Pinpoint the cell where the given text exists, returning its (X, Y) midpoint coordinate. 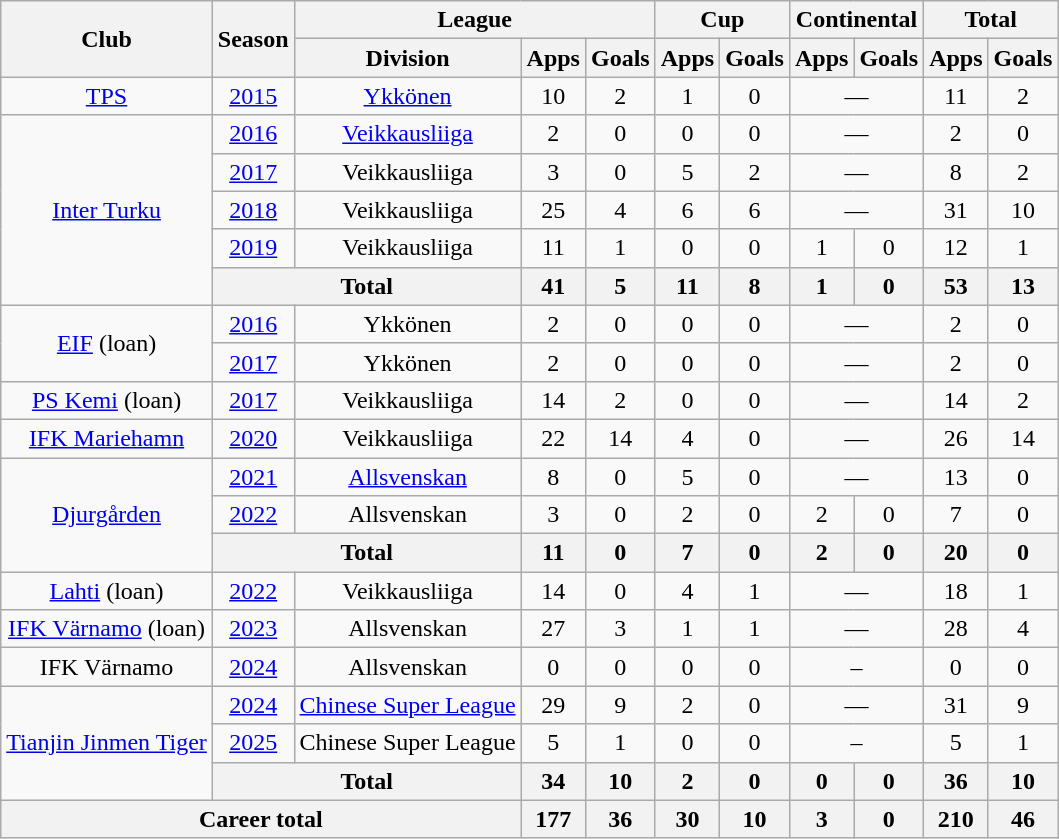
Club (107, 39)
Cup (722, 20)
34 (553, 781)
2019 (253, 248)
22 (553, 438)
Lahti (loan) (107, 591)
2021 (253, 477)
12 (956, 248)
PS Kemi (loan) (107, 400)
210 (956, 819)
25 (553, 210)
Season (253, 39)
Inter Turku (107, 210)
League (474, 20)
Djurgården (107, 515)
IFK Värnamo (loan) (107, 629)
177 (553, 819)
46 (1023, 819)
2015 (253, 96)
27 (553, 629)
EIF (loan) (107, 343)
Division (408, 58)
30 (687, 819)
20 (956, 553)
IFK Mariehamn (107, 438)
IFK Värnamo (107, 667)
18 (956, 591)
2025 (253, 743)
Career total (261, 819)
41 (553, 286)
53 (956, 286)
29 (553, 705)
2023 (253, 629)
26 (956, 438)
2018 (253, 210)
Continental (856, 20)
Tianjin Jinmen Tiger (107, 743)
28 (956, 629)
2020 (253, 438)
TPS (107, 96)
